Return [x, y] of the center of cell containing provided text 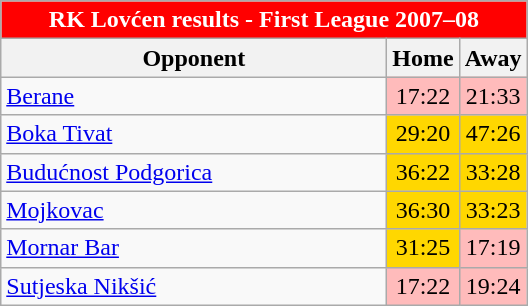
Away [493, 58]
19:24 [493, 286]
Mornar Bar [194, 248]
Sutjeska Nikšić [194, 286]
36:22 [423, 172]
Boka Tivat [194, 134]
36:30 [423, 210]
Mojkovac [194, 210]
47:26 [493, 134]
Budućnost Podgorica [194, 172]
Home [423, 58]
17:19 [493, 248]
RK Lovćen results - First League 2007–08 [264, 20]
33:28 [493, 172]
Opponent [194, 58]
31:25 [423, 248]
21:33 [493, 96]
29:20 [423, 134]
Berane [194, 96]
33:23 [493, 210]
